Scan for the cell matching the given text and deliver its [X, Y] coordinate at center. 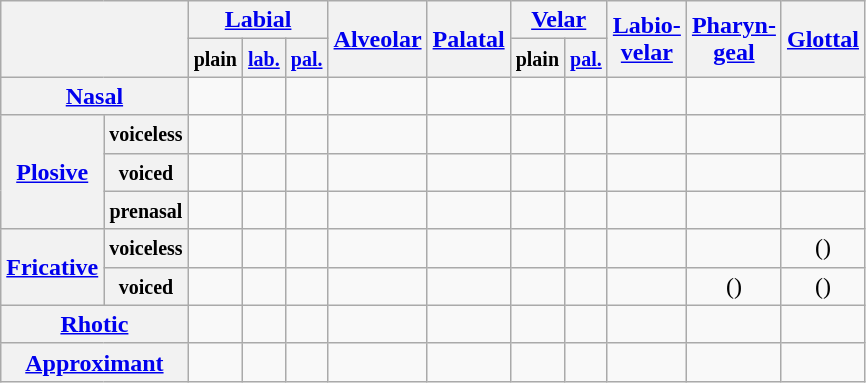
Palatal [468, 39]
Plosive [52, 172]
prenasal [146, 210]
Fricative [52, 267]
Glottal [822, 39]
Labio-velar [646, 39]
Pharyn-geal [734, 39]
lab. [264, 58]
Velar [558, 20]
Nasal [94, 96]
Labial [258, 20]
Alveolar [378, 39]
Rhotic [94, 324]
Approximant [94, 362]
